For the text-containing cell, return its midpoint in [x, y] coordinate format. 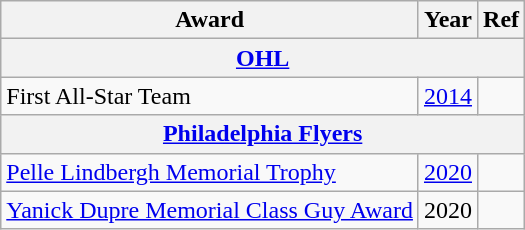
Philadelphia Flyers [263, 134]
First All-Star Team [210, 96]
Ref [502, 20]
2014 [448, 96]
Award [210, 20]
OHL [263, 58]
Yanick Dupre Memorial Class Guy Award [210, 210]
Year [448, 20]
Pelle Lindbergh Memorial Trophy [210, 172]
